Pinpoint the cell where the given text exists, returning its (X, Y) midpoint coordinate. 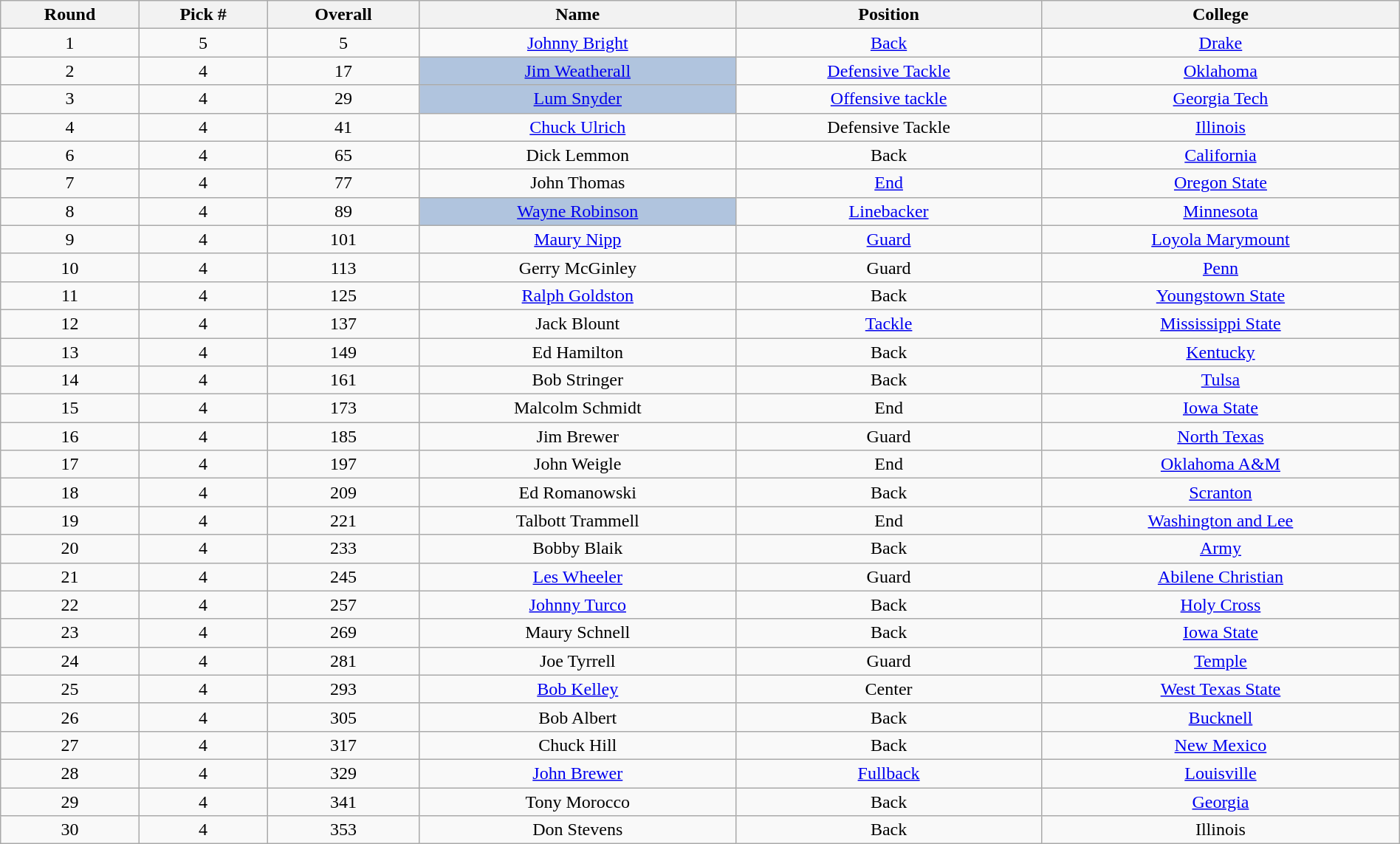
137 (343, 323)
John Brewer (577, 773)
41 (343, 127)
Tackle (889, 323)
6 (70, 155)
11 (70, 295)
197 (343, 464)
257 (343, 605)
317 (343, 745)
65 (343, 155)
20 (70, 549)
Chuck Hill (577, 745)
Bobby Blaik (577, 549)
Linebacker (889, 211)
Jim Brewer (577, 436)
Gerry McGinley (577, 267)
7 (70, 183)
209 (343, 493)
Jack Blount (577, 323)
269 (343, 633)
27 (70, 745)
Oklahoma A&M (1221, 464)
Wayne Robinson (577, 211)
Oregon State (1221, 183)
Maury Nipp (577, 239)
245 (343, 577)
Fullback (889, 773)
John Weigle (577, 464)
Tony Morocco (577, 801)
221 (343, 521)
22 (70, 605)
Ed Romanowski (577, 493)
North Texas (1221, 436)
Bob Stringer (577, 380)
8 (70, 211)
Jim Weatherall (577, 71)
329 (343, 773)
Pick # (203, 15)
Abilene Christian (1221, 577)
Name (577, 15)
305 (343, 717)
Mississippi State (1221, 323)
Les Wheeler (577, 577)
Ed Hamilton (577, 352)
Dick Lemmon (577, 155)
353 (343, 830)
9 (70, 239)
341 (343, 801)
Lum Snyder (577, 99)
Oklahoma (1221, 71)
19 (70, 521)
113 (343, 267)
30 (70, 830)
13 (70, 352)
2 (70, 71)
Talbott Trammell (577, 521)
Army (1221, 549)
149 (343, 352)
233 (343, 549)
Overall (343, 15)
Johnny Turco (577, 605)
23 (70, 633)
College (1221, 15)
185 (343, 436)
Washington and Lee (1221, 521)
Loyola Marymount (1221, 239)
28 (70, 773)
173 (343, 408)
21 (70, 577)
Round (70, 15)
California (1221, 155)
Bucknell (1221, 717)
18 (70, 493)
16 (70, 436)
26 (70, 717)
Scranton (1221, 493)
161 (343, 380)
Bob Albert (577, 717)
10 (70, 267)
Maury Schnell (577, 633)
Tulsa (1221, 380)
25 (70, 689)
Center (889, 689)
Georgia Tech (1221, 99)
Georgia (1221, 801)
89 (343, 211)
125 (343, 295)
15 (70, 408)
West Texas State (1221, 689)
Johnny Bright (577, 43)
Ralph Goldston (577, 295)
24 (70, 661)
Offensive tackle (889, 99)
Malcolm Schmidt (577, 408)
1 (70, 43)
12 (70, 323)
Kentucky (1221, 352)
14 (70, 380)
Don Stevens (577, 830)
Joe Tyrrell (577, 661)
Bob Kelley (577, 689)
77 (343, 183)
293 (343, 689)
Penn (1221, 267)
3 (70, 99)
281 (343, 661)
Holy Cross (1221, 605)
Drake (1221, 43)
Youngstown State (1221, 295)
Position (889, 15)
Minnesota (1221, 211)
101 (343, 239)
New Mexico (1221, 745)
Louisville (1221, 773)
Chuck Ulrich (577, 127)
Temple (1221, 661)
John Thomas (577, 183)
